Determine the (X, Y) coordinate at the center of the cell enclosing the given text.  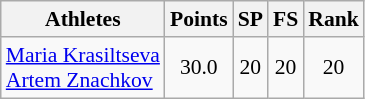
Maria KrasiltsevaArtem Znachkov (83, 68)
Points (199, 19)
Rank (334, 19)
FS (286, 19)
30.0 (199, 68)
Athletes (83, 19)
SP (250, 19)
